Determine the (X, Y) coordinate at the center of the cell enclosing the given text.  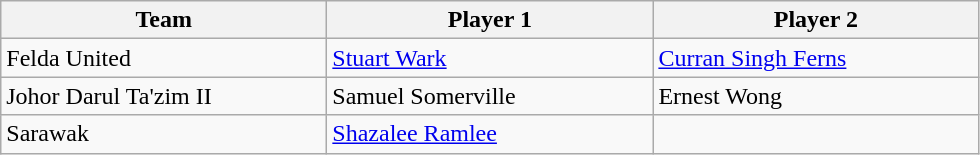
Player 1 (490, 20)
Stuart Wark (490, 58)
Team (164, 20)
Johor Darul Ta'zim II (164, 96)
Sarawak (164, 134)
Felda United (164, 58)
Shazalee Ramlee (490, 134)
Curran Singh Ferns (816, 58)
Ernest Wong (816, 96)
Samuel Somerville (490, 96)
Player 2 (816, 20)
